Find where the given text appears and provide that cell's center as (X, Y) coordinate. 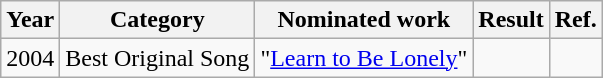
Result (511, 20)
"Learn to Be Lonely" (364, 58)
Ref. (576, 20)
2004 (30, 58)
Category (158, 20)
Best Original Song (158, 58)
Year (30, 20)
Nominated work (364, 20)
